Return the (x, y) coordinate for the center point of the cell that contains the specified text.  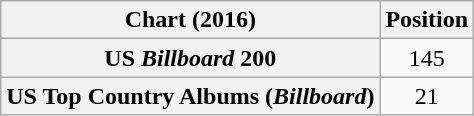
US Top Country Albums (Billboard) (190, 96)
Position (427, 20)
Chart (2016) (190, 20)
145 (427, 58)
US Billboard 200 (190, 58)
21 (427, 96)
